Identify which cell holds the provided text, then report its (X, Y) central coordinate. 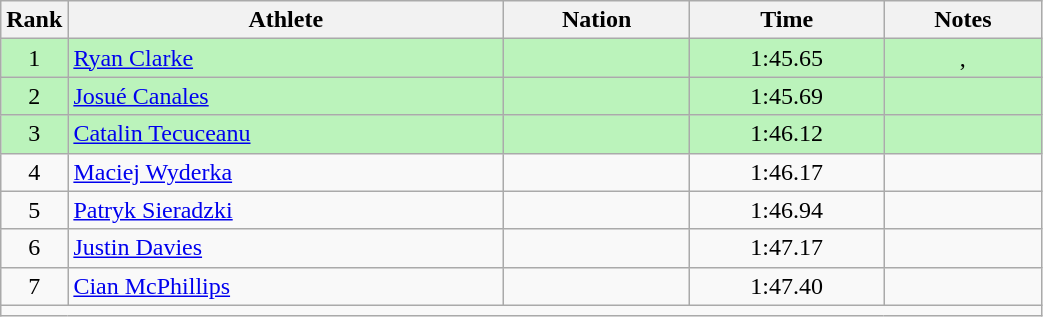
1:47.17 (787, 248)
, (963, 58)
Maciej Wyderka (286, 172)
2 (34, 96)
Catalin Tecuceanu (286, 134)
Rank (34, 20)
5 (34, 210)
4 (34, 172)
Notes (963, 20)
Nation (597, 20)
Patryk Sieradzki (286, 210)
3 (34, 134)
Justin Davies (286, 248)
1:46.12 (787, 134)
1:46.94 (787, 210)
1:47.40 (787, 286)
7 (34, 286)
1:45.65 (787, 58)
1 (34, 58)
Time (787, 20)
Josué Canales (286, 96)
Athlete (286, 20)
6 (34, 248)
Ryan Clarke (286, 58)
Cian McPhillips (286, 286)
1:45.69 (787, 96)
1:46.17 (787, 172)
